Return the (x, y) coordinate for the center point of the cell that contains the specified text.  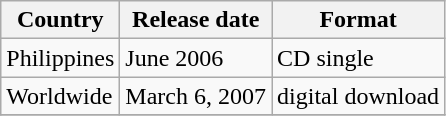
Format (358, 20)
June 2006 (196, 58)
Philippines (60, 58)
Country (60, 20)
Worldwide (60, 96)
CD single (358, 58)
March 6, 2007 (196, 96)
digital download (358, 96)
Release date (196, 20)
